Return (x, y) of the center of cell containing provided text 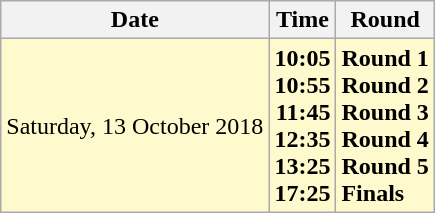
Round (385, 20)
Date (135, 20)
Saturday, 13 October 2018 (135, 126)
Time (302, 20)
Round 1Round 2Round 3Round 4Round 5Finals (385, 126)
10:0510:5511:4512:3513:2517:25 (302, 126)
